Capture the cell that displays the provided text and extract its [X, Y] central coordinate. 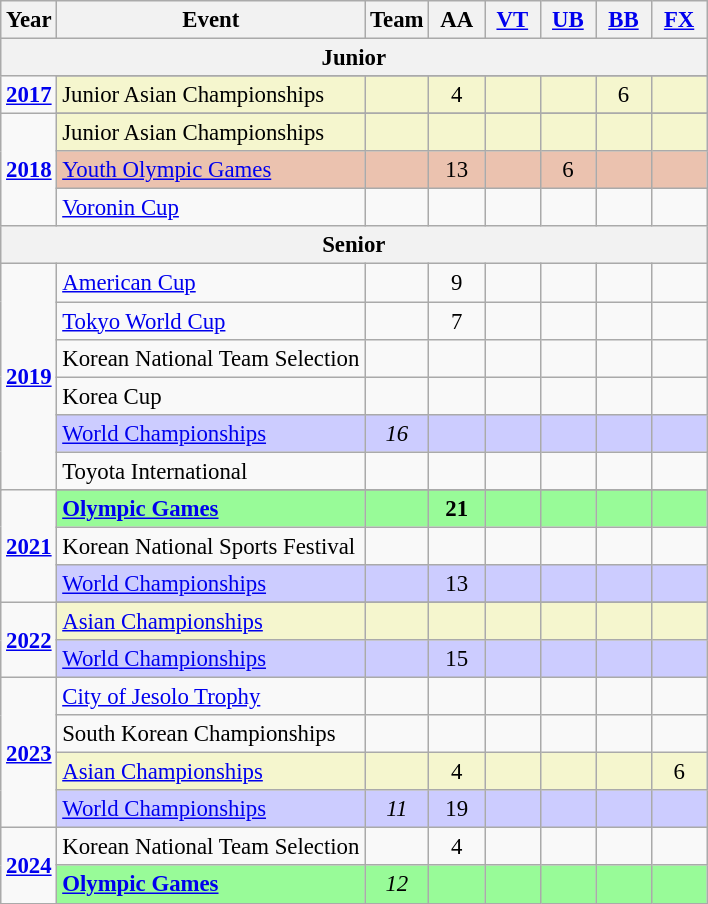
BB [624, 20]
FX [679, 20]
12 [397, 885]
2023 [29, 753]
Junior [354, 58]
UB [568, 20]
Event [211, 20]
2024 [29, 866]
American Cup [211, 283]
21 [457, 509]
2019 [29, 377]
7 [457, 321]
Korea Cup [211, 396]
AA [457, 20]
VT [512, 20]
Senior [354, 245]
South Korean Championships [211, 734]
16 [397, 433]
Toyota International [211, 471]
Year [29, 20]
City of Jesolo Trophy [211, 697]
Korean National Sports Festival [211, 546]
2022 [29, 640]
Tokyo World Cup [211, 321]
2021 [29, 546]
Voronin Cup [211, 208]
Youth Olympic Games [211, 170]
2017 [29, 95]
15 [457, 659]
11 [397, 809]
2018 [29, 170]
Team [397, 20]
9 [457, 283]
19 [457, 809]
